Determine the (X, Y) coordinate at the center of the cell enclosing the given text.  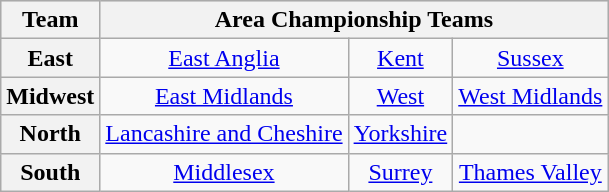
South (50, 172)
Thames Valley (530, 172)
West Midlands (530, 96)
Kent (400, 58)
West (400, 96)
Sussex (530, 58)
Yorkshire (400, 134)
North (50, 134)
Middlesex (224, 172)
East (50, 58)
Team (50, 20)
East Anglia (224, 58)
Surrey (400, 172)
East Midlands (224, 96)
Area Championship Teams (354, 20)
Lancashire and Cheshire (224, 134)
Midwest (50, 96)
